Provide the [X, Y] coordinate of the cell's center where the given text is located.  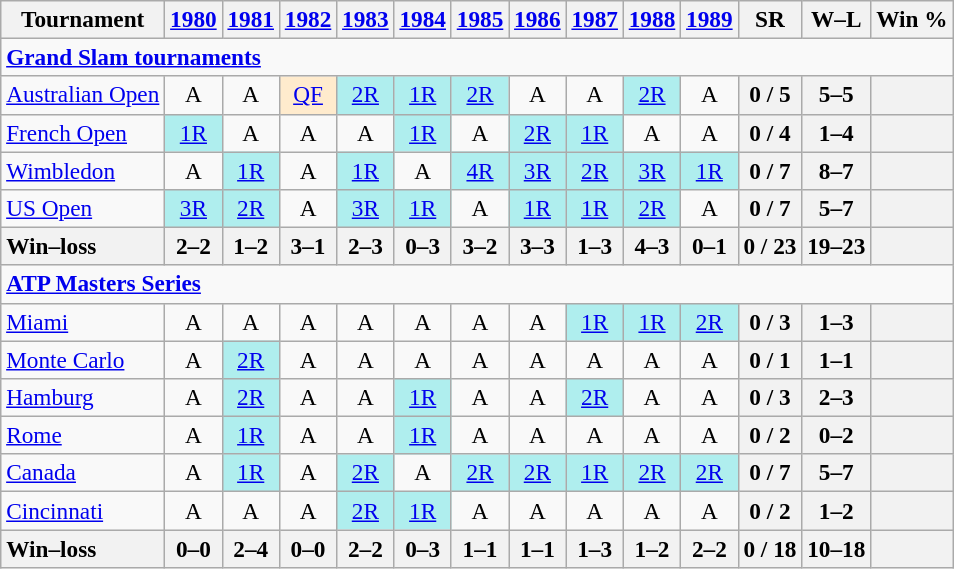
1988 [652, 19]
1980 [194, 19]
3–1 [308, 246]
1982 [308, 19]
Tournament [83, 19]
0–2 [836, 435]
1981 [250, 19]
0–1 [710, 246]
SR [770, 19]
1984 [422, 19]
Win % [912, 19]
1983 [366, 19]
3–2 [480, 246]
US Open [83, 208]
0 / 18 [770, 548]
1989 [710, 19]
5–5 [836, 95]
Grand Slam tournaments [477, 57]
ATP Masters Series [477, 284]
10–18 [836, 548]
Canada [83, 473]
French Open [83, 133]
Hamburg [83, 397]
1–4 [836, 133]
0 / 4 [770, 133]
1987 [594, 19]
8–7 [836, 170]
Rome [83, 435]
Cincinnati [83, 510]
Australian Open [83, 95]
2–4 [250, 548]
1985 [480, 19]
0 / 23 [770, 246]
19–23 [836, 246]
Miami [83, 322]
1986 [538, 19]
Monte Carlo [83, 359]
QF [308, 95]
4R [480, 170]
4–3 [652, 246]
3–3 [538, 246]
W–L [836, 19]
0 / 1 [770, 359]
0 / 5 [770, 95]
Wimbledon [83, 170]
